Return the [X, Y] coordinate for the center point of the cell that contains the specified text.  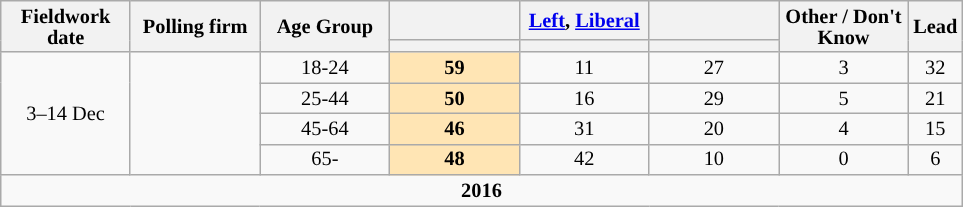
3 [844, 68]
48 [455, 160]
Lead [935, 26]
27 [714, 68]
25-44 [325, 98]
42 [584, 160]
59 [455, 68]
11 [584, 68]
Fieldwork date [66, 26]
46 [455, 128]
Other / Don't Know [844, 26]
5 [844, 98]
2016 [482, 190]
0 [844, 160]
31 [584, 128]
15 [935, 128]
20 [714, 128]
18-24 [325, 68]
3–14 Dec [66, 114]
Age Group [325, 26]
45-64 [325, 128]
65- [325, 160]
Left, Liberal [584, 20]
4 [844, 128]
6 [935, 160]
10 [714, 160]
29 [714, 98]
21 [935, 98]
16 [584, 98]
32 [935, 68]
50 [455, 98]
Polling firm [195, 26]
